Provide the [X, Y] coordinate of the cell's center where the given text is located.  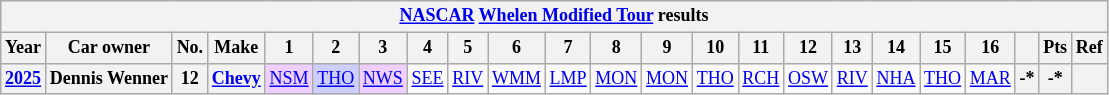
LMP [568, 78]
4 [428, 48]
2025 [24, 78]
Pts [1056, 48]
9 [668, 48]
MAR [990, 78]
11 [761, 48]
SEE [428, 78]
Ref [1089, 48]
1 [289, 48]
NWS [384, 78]
5 [468, 48]
13 [852, 48]
6 [517, 48]
3 [384, 48]
Make [236, 48]
WMM [517, 78]
Chevy [236, 78]
7 [568, 48]
NSM [289, 78]
NHA [896, 78]
Dennis Wenner [108, 78]
15 [943, 48]
Year [24, 48]
16 [990, 48]
NASCAR Whelen Modified Tour results [554, 16]
10 [715, 48]
14 [896, 48]
OSW [808, 78]
RCH [761, 78]
2 [336, 48]
No. [190, 48]
8 [616, 48]
Car owner [108, 48]
